Return the (X, Y) coordinate for the center point of the cell that contains the specified text.  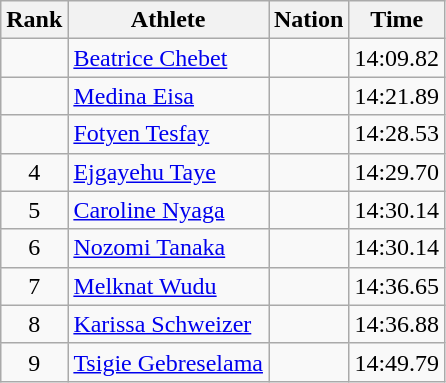
Medina Eisa (168, 96)
14:28.53 (397, 134)
Ejgayehu Taye (168, 172)
6 (34, 248)
Melknat Wudu (168, 286)
Tsigie Gebreselama (168, 362)
14:36.88 (397, 324)
Karissa Schweizer (168, 324)
14:09.82 (397, 58)
Time (397, 20)
7 (34, 286)
8 (34, 324)
14:36.65 (397, 286)
Fotyen Tesfay (168, 134)
Caroline Nyaga (168, 210)
Rank (34, 20)
9 (34, 362)
Nozomi Tanaka (168, 248)
14:21.89 (397, 96)
Nation (308, 20)
14:49.79 (397, 362)
Athlete (168, 20)
14:29.70 (397, 172)
5 (34, 210)
4 (34, 172)
Beatrice Chebet (168, 58)
